Find where the given text appears and provide that cell's center as (X, Y) coordinate. 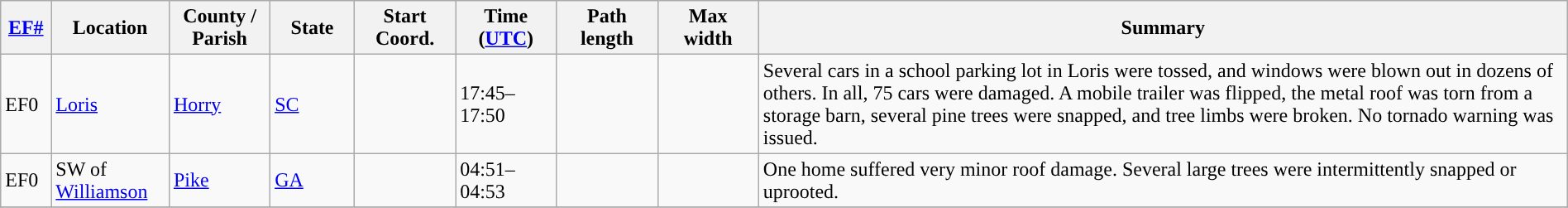
Summary (1163, 28)
One home suffered very minor roof damage. Several large trees were intermittently snapped or uprooted. (1163, 181)
04:51–04:53 (506, 181)
17:45–17:50 (506, 104)
Loris (111, 104)
SW of Williamson (111, 181)
Time (UTC) (506, 28)
Path length (607, 28)
GA (313, 181)
Start Coord. (404, 28)
EF# (26, 28)
County / Parish (219, 28)
Max width (708, 28)
SC (313, 104)
Horry (219, 104)
State (313, 28)
Pike (219, 181)
Location (111, 28)
